Determine the (X, Y) coordinate at the center of the cell enclosing the given text.  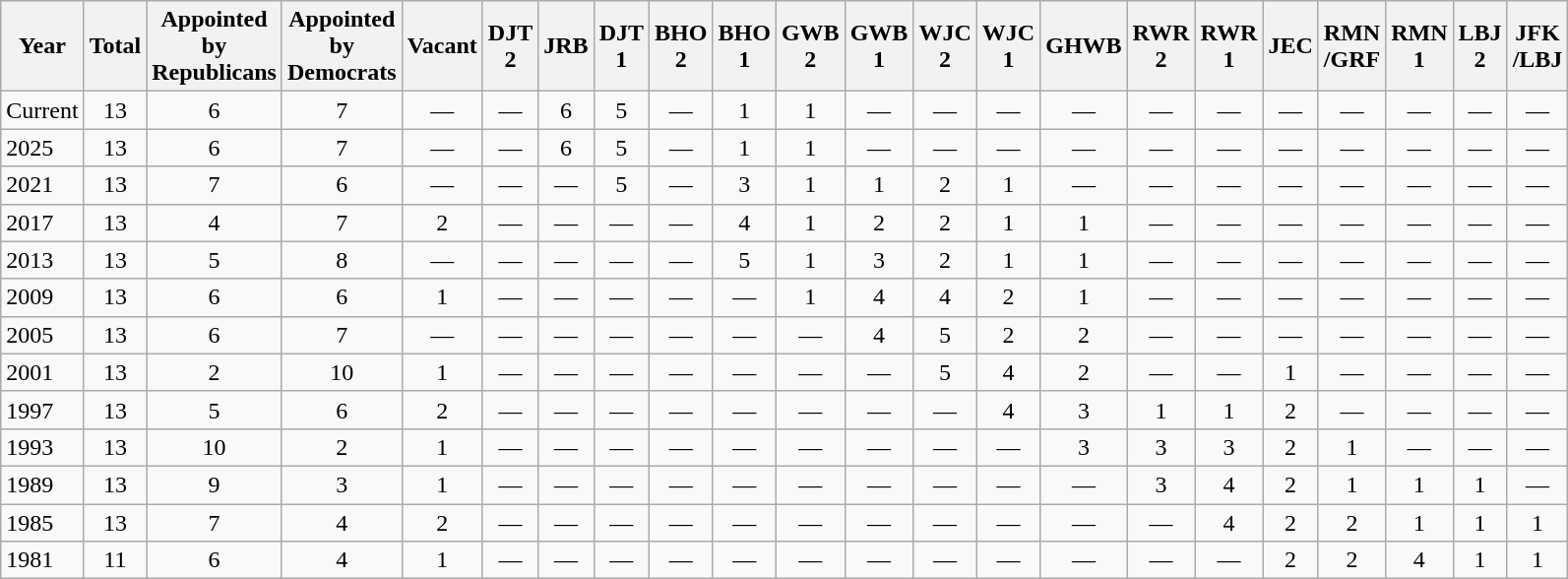
AppointedbyDemocrats (342, 46)
8 (342, 260)
1989 (42, 484)
BHO2 (681, 46)
DJT2 (510, 46)
2001 (42, 372)
Total (115, 46)
GHWB (1084, 46)
WJC1 (1008, 46)
1981 (42, 560)
2021 (42, 185)
JFK/LBJ (1537, 46)
JRB (566, 46)
Current (42, 110)
1985 (42, 523)
RMN/GRF (1351, 46)
JEC (1290, 46)
2017 (42, 223)
BHO1 (744, 46)
2009 (42, 297)
2025 (42, 148)
RWR2 (1161, 46)
AppointedbyRepublicans (215, 46)
9 (215, 484)
RWR1 (1228, 46)
GWB1 (879, 46)
LBJ2 (1480, 46)
GWB2 (810, 46)
1993 (42, 447)
Year (42, 46)
2005 (42, 335)
WJC2 (945, 46)
RMN1 (1419, 46)
2013 (42, 260)
DJT1 (621, 46)
Vacant (442, 46)
11 (115, 560)
1997 (42, 410)
